Find where the given text appears and provide that cell's center as [x, y] coordinate. 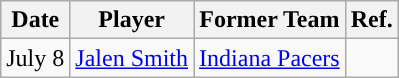
Former Team [270, 20]
Player [132, 20]
Date [36, 20]
Indiana Pacers [270, 58]
Jalen Smith [132, 58]
July 8 [36, 58]
Ref. [372, 20]
